Scan for the cell matching the given text and deliver its [x, y] coordinate at center. 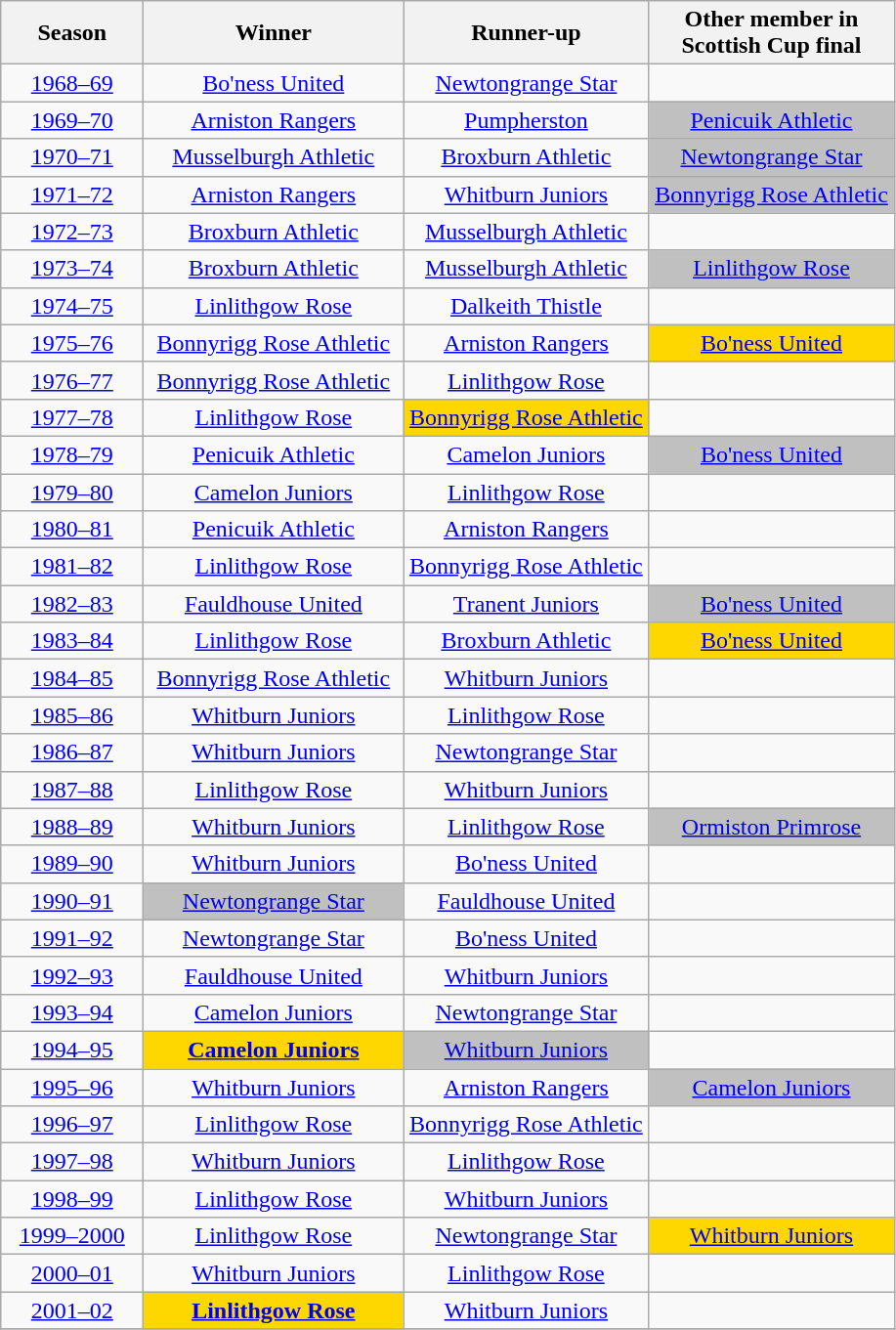
1983–84 [72, 641]
Ormiston Primrose [772, 827]
1997–98 [72, 1162]
1984–85 [72, 678]
1980–81 [72, 530]
1990–91 [72, 901]
Dalkeith Thistle [526, 306]
1979–80 [72, 492]
1991–92 [72, 938]
1988–89 [72, 827]
1995–96 [72, 1088]
Winner [274, 33]
1994–95 [72, 1050]
1977–78 [72, 417]
1976–77 [72, 380]
Pumpherston [526, 120]
1993–94 [72, 1012]
1971–72 [72, 194]
1969–70 [72, 120]
1973–74 [72, 269]
1998–99 [72, 1199]
2000–01 [72, 1273]
1981–82 [72, 567]
1974–75 [72, 306]
1989–90 [72, 864]
1982–83 [72, 604]
Season [72, 33]
1985–86 [72, 715]
1996–97 [72, 1125]
Other member in Scottish Cup final [772, 33]
2001–02 [72, 1310]
Runner-up [526, 33]
1999–2000 [72, 1236]
1968–69 [72, 83]
1986–87 [72, 752]
Tranent Juniors [526, 604]
1987–88 [72, 790]
1975–76 [72, 343]
1978–79 [72, 454]
1972–73 [72, 232]
1992–93 [72, 975]
1970–71 [72, 157]
